Determine the [x, y] coordinate at the center of the cell enclosing the given text.  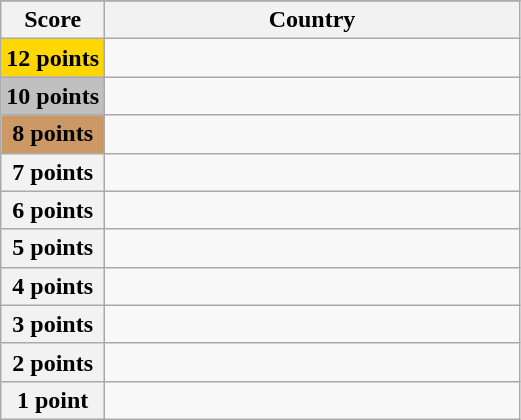
10 points [53, 96]
Country [312, 20]
8 points [53, 134]
2 points [53, 362]
6 points [53, 210]
5 points [53, 248]
12 points [53, 58]
3 points [53, 324]
7 points [53, 172]
4 points [53, 286]
Score [53, 20]
1 point [53, 400]
